Pinpoint the cell where the given text exists, returning its (X, Y) midpoint coordinate. 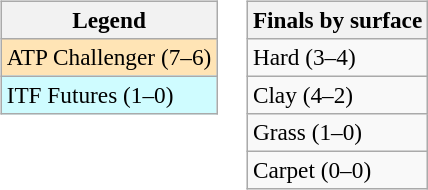
Legend (108, 20)
ITF Futures (1–0) (108, 95)
ATP Challenger (7–6) (108, 57)
Clay (4–2) (337, 95)
Finals by surface (337, 20)
Grass (1–0) (337, 133)
Carpet (0–0) (337, 171)
Hard (3–4) (337, 57)
